Provide the (x, y) coordinate of the cell's center where the given text is located.  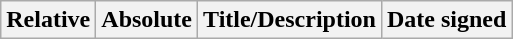
Relative (48, 20)
Absolute (147, 20)
Title/Description (290, 20)
Date signed (446, 20)
